From the cell containing the given text, extract its center point as [x, y] coordinate. 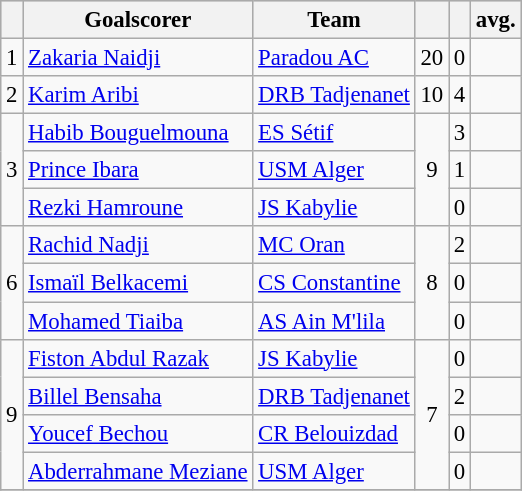
avg. [496, 20]
8 [432, 282]
6 [12, 282]
Habib Bouguelmouna [138, 133]
Rachid Nadji [138, 245]
MC Oran [334, 245]
Paradou AC [334, 58]
Team [334, 20]
4 [460, 95]
ES Sétif [334, 133]
7 [432, 414]
Fiston Abdul Razak [138, 358]
Rezki Hamroune [138, 208]
10 [432, 95]
Youcef Bechou [138, 433]
Billel Bensaha [138, 396]
CS Constantine [334, 283]
AS Ain M'lila [334, 321]
Ismaïl Belkacemi [138, 283]
Prince Ibara [138, 170]
Abderrahmane Meziane [138, 471]
20 [432, 58]
CR Belouizdad [334, 433]
Zakaria Naidji [138, 58]
Mohamed Tiaiba [138, 321]
Karim Aribi [138, 95]
Goalscorer [138, 20]
